Extract the (X, Y) coordinate from the center of the cell holding the provided text.  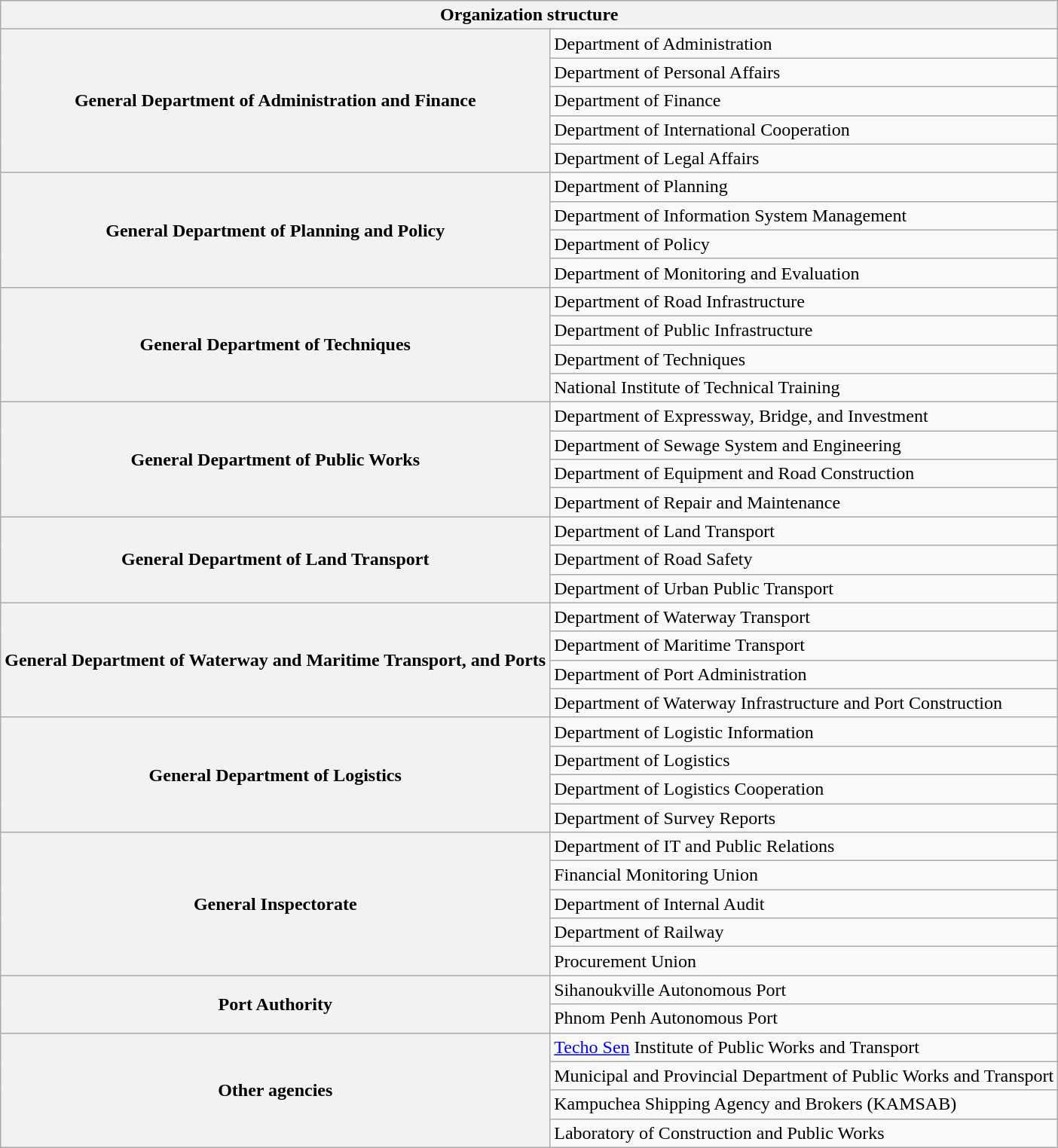
Municipal and Provincial Department of Public Works and Transport (804, 1076)
General Department of Land Transport (276, 560)
Department of Land Transport (804, 531)
Kampuchea Shipping Agency and Brokers (KAMSAB) (804, 1104)
Department of Survey Reports (804, 817)
Department of Logistic Information (804, 731)
Department of Road Safety (804, 560)
General Inspectorate (276, 904)
Department of Road Infrastructure (804, 301)
Department of Railway (804, 933)
General Department of Planning and Policy (276, 230)
Techo Sen Institute of Public Works and Transport (804, 1047)
General Department of Logistics (276, 774)
Department of International Cooperation (804, 130)
Department of Repair and Maintenance (804, 502)
Department of Information System Management (804, 215)
Department of Waterway Transport (804, 617)
Department of Internal Audit (804, 904)
Department of Waterway Infrastructure and Port Construction (804, 703)
General Department of Public Works (276, 460)
Department of Logistics (804, 760)
Department of Port Administration (804, 674)
Department of IT and Public Relations (804, 847)
Department of Techniques (804, 359)
Department of Finance (804, 101)
Port Authority (276, 1004)
Sihanoukville Autonomous Port (804, 990)
Organization structure (529, 15)
Department of Administration (804, 44)
Laboratory of Construction and Public Works (804, 1133)
Procurement Union (804, 961)
Department of Urban Public Transport (804, 588)
Phnom Penh Autonomous Port (804, 1018)
Department of Personal Affairs (804, 72)
Department of Legal Affairs (804, 158)
General Department of Techniques (276, 344)
Department of Public Infrastructure (804, 330)
Other agencies (276, 1090)
Department of Logistics Cooperation (804, 789)
National Institute of Technical Training (804, 388)
Department of Planning (804, 187)
Department of Equipment and Road Construction (804, 474)
General Department of Administration and Finance (276, 101)
Financial Monitoring Union (804, 875)
Department of Policy (804, 244)
Department of Maritime Transport (804, 646)
General Department of Waterway and Maritime Transport, and Ports (276, 660)
Department of Monitoring and Evaluation (804, 273)
Department of Expressway, Bridge, and Investment (804, 417)
Department of Sewage System and Engineering (804, 445)
